Pinpoint the cell where the given text exists, returning its [x, y] midpoint coordinate. 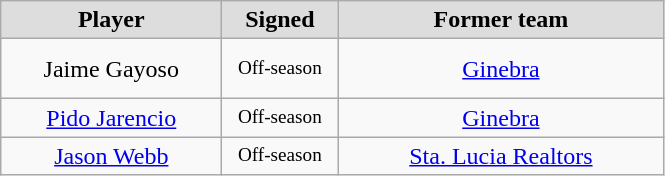
Former team [501, 20]
Sta. Lucia Realtors [501, 156]
Jaime Gayoso [112, 69]
Signed [280, 20]
Pido Jarencio [112, 118]
Player [112, 20]
Jason Webb [112, 156]
